Search for the cell housing the specified text and yield its [x, y] center coordinate. 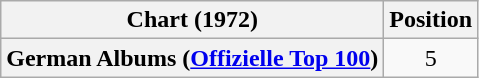
Position [431, 20]
5 [431, 58]
German Albums (Offizielle Top 100) [192, 58]
Chart (1972) [192, 20]
